Extract the [x, y] coordinate from the center of the cell holding the provided text.  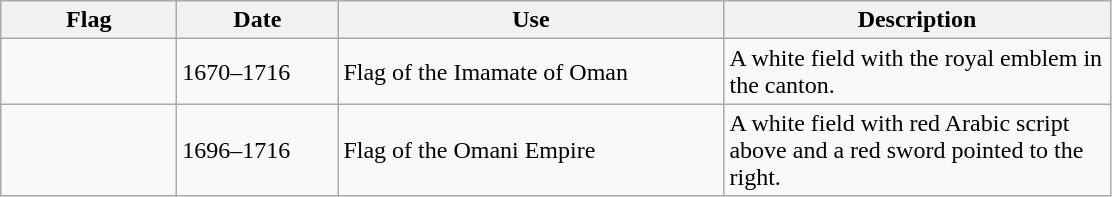
1670–1716 [258, 72]
Flag of the Omani Empire [531, 150]
A white field with red Arabic script above and a red sword pointed to the right. [917, 150]
Flag of the Imamate of Oman [531, 72]
A white field with the royal emblem in the canton. [917, 72]
1696–1716 [258, 150]
Flag [89, 20]
Use [531, 20]
Description [917, 20]
Date [258, 20]
